Capture the cell that displays the provided text and extract its (X, Y) central coordinate. 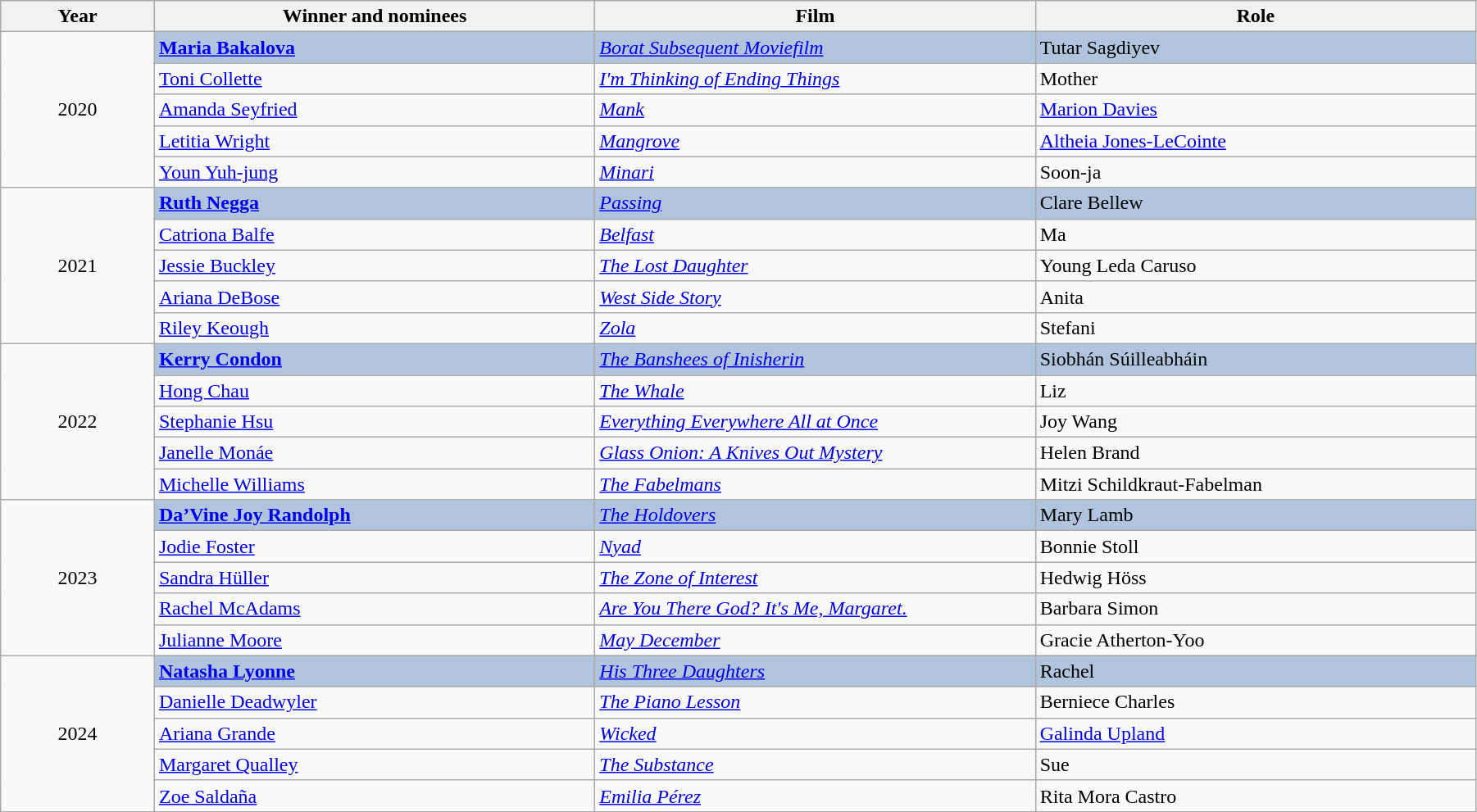
Minari (815, 172)
Amanda Seyfried (374, 110)
Helen Brand (1256, 453)
Wicked (815, 733)
Riley Keough (374, 328)
Marion Davies (1256, 110)
Galinda Upland (1256, 733)
Barbara Simon (1256, 609)
Everything Everywhere All at Once (815, 422)
Mank (815, 110)
Belfast (815, 234)
Da’Vine Joy Randolph (374, 515)
2024 (78, 733)
Hong Chau (374, 391)
Kerry Condon (374, 359)
Danielle Deadwyler (374, 702)
Ma (1256, 234)
Margaret Qualley (374, 764)
2023 (78, 578)
Mother (1256, 79)
Zola (815, 328)
The Substance (815, 764)
Anita (1256, 297)
Gracie Atherton-Yoo (1256, 640)
Jessie Buckley (374, 265)
May December (815, 640)
Youn Yuh-jung (374, 172)
Film (815, 16)
The Piano Lesson (815, 702)
Glass Onion: A Knives Out Mystery (815, 453)
Rita Mora Castro (1256, 796)
Soon-ja (1256, 172)
Catriona Balfe (374, 234)
Emilia Pérez (815, 796)
Jodie Foster (374, 547)
Stefani (1256, 328)
Mangrove (815, 141)
2020 (78, 110)
2021 (78, 265)
Natasha Lyonne (374, 671)
Ruth Negga (374, 203)
The Banshees of Inisherin (815, 359)
Altheia Jones-LeCointe (1256, 141)
Mitzi Schildkraut-Fabelman (1256, 484)
Nyad (815, 547)
Rachel (1256, 671)
His Three Daughters (815, 671)
The Whale (815, 391)
Stephanie Hsu (374, 422)
The Lost Daughter (815, 265)
Berniece Charles (1256, 702)
The Fabelmans (815, 484)
The Holdovers (815, 515)
Michelle Williams (374, 484)
Passing (815, 203)
Winner and nominees (374, 16)
Rachel McAdams (374, 609)
Joy Wang (1256, 422)
Siobhán Súilleabháin (1256, 359)
Sue (1256, 764)
Bonnie Stoll (1256, 547)
Julianne Moore (374, 640)
Young Leda Caruso (1256, 265)
Clare Bellew (1256, 203)
Toni Collette (374, 79)
Borat Subsequent Moviefilm (815, 48)
West Side Story (815, 297)
Tutar Sagdiyev (1256, 48)
Ariana Grande (374, 733)
Zoe Saldaña (374, 796)
Sandra Hüller (374, 578)
I'm Thinking of Ending Things (815, 79)
Hedwig Höss (1256, 578)
2022 (78, 421)
Letitia Wright (374, 141)
Year (78, 16)
Role (1256, 16)
The Zone of Interest (815, 578)
Maria Bakalova (374, 48)
Ariana DeBose (374, 297)
Janelle Monáe (374, 453)
Mary Lamb (1256, 515)
Are You There God? It's Me, Margaret. (815, 609)
Liz (1256, 391)
